For the text-containing cell, return its midpoint in [x, y] coordinate format. 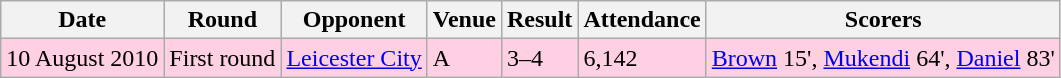
Venue [464, 20]
Brown 15', Mukendi 64', Daniel 83' [883, 58]
6,142 [642, 58]
Opponent [354, 20]
Round [222, 20]
3–4 [539, 58]
First round [222, 58]
Leicester City [354, 58]
10 August 2010 [82, 58]
Attendance [642, 20]
Date [82, 20]
Result [539, 20]
Scorers [883, 20]
A [464, 58]
